Capture the cell that displays the provided text and extract its [X, Y] central coordinate. 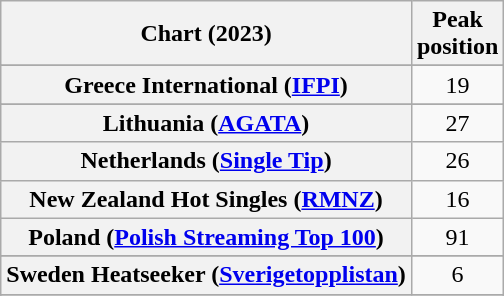
Poland (Polish Streaming Top 100) [206, 237]
Chart (2023) [206, 34]
Greece International (IFPI) [206, 85]
19 [457, 85]
Lithuania (AGATA) [206, 123]
26 [457, 161]
Sweden Heatseeker (Sverigetopplistan) [206, 275]
Netherlands (Single Tip) [206, 161]
16 [457, 199]
Peakposition [457, 34]
New Zealand Hot Singles (RMNZ) [206, 199]
27 [457, 123]
6 [457, 275]
91 [457, 237]
